Pinpoint the cell where the given text exists, returning its (x, y) midpoint coordinate. 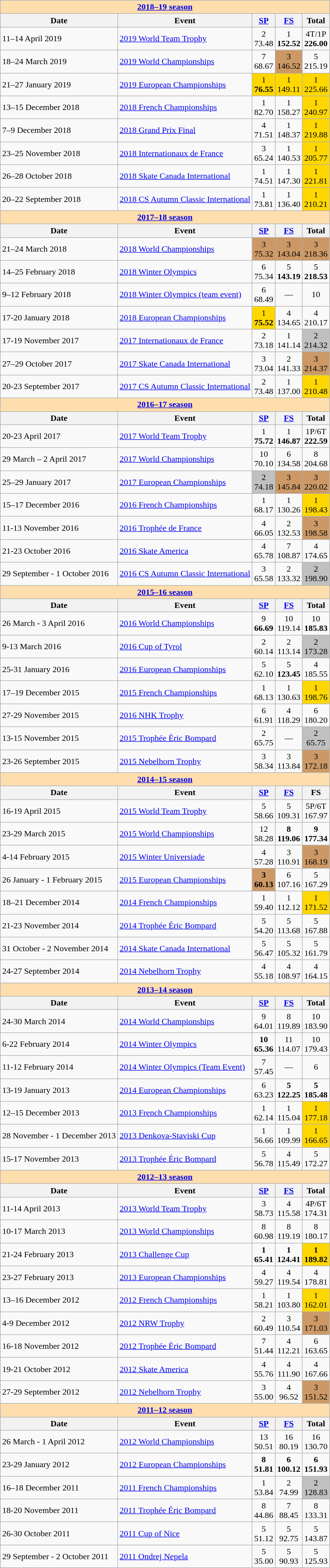
18-20 November 2011 (59, 1511)
5 123.45 (288, 670)
1189.82 (316, 1254)
3168.19 (316, 856)
2016 CS Autumn Classic International (185, 574)
13–16 December 2012 (59, 1300)
2013 Denkova-Staviski Cup (185, 1136)
9–12 February 2018 (59, 295)
4 71.51 (264, 130)
8180.17 (316, 1231)
2016 European Championships (185, 670)
1 68.13 (264, 692)
3 218.36 (316, 249)
4164.15 (316, 971)
2015 World Championships (185, 834)
2015 World Team Trophy (185, 811)
2018 Winter Olympics (team event) (185, 295)
1 147.30 (288, 176)
1 205.77 (316, 153)
2011 Ondrej Nepela (185, 1556)
4112.21 (288, 1346)
1 137.00 (288, 386)
7–9 December 2018 (59, 130)
16130.70 (316, 1441)
6-22 February 2014 (59, 1044)
23-26 September 2015 (59, 761)
1124.41 (288, 1254)
14–25 February 2018 (59, 272)
6 (316, 1067)
1 62.14 (264, 1113)
10 185.83 (316, 624)
2013–14 season (165, 990)
17-19 November 2017 (59, 340)
2013 European Championships (185, 1277)
23-29 March 2015 (59, 834)
10179.43 (316, 1044)
26 March - 3 April 2016 (59, 624)
2017 Skate Canada International (185, 364)
1 75.52 (264, 318)
2 74.99 (288, 1487)
1 225.66 (316, 85)
2018–19 season (165, 7)
1 74.51 (264, 176)
556.47 (264, 949)
554.20 (264, 926)
1 148.37 (288, 130)
3 143.04 (288, 249)
2014–15 season (165, 779)
5125.93 (316, 1556)
25–29 January 2017 (59, 482)
6163.65 (316, 1346)
25-31 January 2016 (59, 670)
1 136.40 (288, 199)
2 128.83 (316, 1487)
16-18 November 2012 (59, 1346)
3 214.37 (316, 364)
11-14 April 2013 (59, 1208)
2017–18 season (165, 217)
4 118.29 (288, 715)
1 82.70 (264, 107)
1 115.04 (288, 1113)
2014 Winter Olympics (Team Event) (185, 1067)
4-14 February 2015 (59, 856)
5167.29 (316, 880)
1 198.43 (316, 505)
2 198.90 (316, 574)
11-13 November 2016 (59, 528)
20–22 September 2018 (59, 199)
5P/6T167.97 (316, 811)
2014 French Championships (185, 902)
1 240.97 (316, 107)
4 66.05 (264, 528)
12–15 December 2013 (59, 1113)
3 65.58 (264, 574)
551.12 (264, 1533)
2015–16 season (165, 592)
23-27 February 2013 (59, 1277)
2013 World Championships (185, 1231)
11–14 April 2019 (59, 39)
5 62.10 (264, 670)
1 130.26 (288, 505)
2018 Internationaux de France (185, 153)
11-12 February 2014 (59, 1067)
2 74.18 (264, 482)
4167.66 (316, 1369)
9177.34 (316, 834)
3 220.02 (316, 482)
21-23 October 2016 (59, 551)
1166.65 (316, 1136)
2012–13 season (165, 1177)
496.52 (288, 1392)
1 53.84 (264, 1487)
3110.91 (288, 856)
1 210.21 (316, 199)
2015 European Championships (185, 880)
2 132.53 (288, 528)
1065.36 (264, 1044)
1P/6T 222.59 (316, 436)
2019 World Team Trophy (185, 39)
4 210.17 (316, 318)
6 134.58 (288, 459)
4108.97 (288, 971)
2018 Grand Prix Final (185, 130)
165.41 (264, 1254)
1680.19 (288, 1441)
2 141.33 (288, 364)
2019 European Championships (185, 85)
2012 Trophée Éric Bompard (185, 1346)
29 September - 1 October 2016 (59, 574)
2 73.18 (264, 340)
844.86 (264, 1511)
1 152.52 (288, 39)
2013 Trophée Éric Bompard (185, 1159)
2017 CS Autumn Classic International (185, 386)
7 68.67 (264, 61)
24-27 September 2014 (59, 971)
1 158.27 (288, 107)
16-19 April 2015 (59, 811)
4111.90 (288, 1369)
2016 Skate America (185, 551)
2012 NRW Trophy (185, 1323)
10 119.14 (288, 624)
19-21 October 2012 (59, 1369)
6 180.20 (316, 715)
860.98 (264, 1231)
29 September - 2 October 2011 (59, 1556)
2012 Nebelhorn Trophy (185, 1392)
2014 Winter Olympics (185, 1044)
1 149.11 (288, 85)
21–24 March 2018 (59, 249)
5143.87 (316, 1533)
156.66 (264, 1136)
18–21 December 2014 (59, 902)
10183.90 (316, 1021)
1 146.87 (288, 436)
2013 World Team Trophy (185, 1208)
2012 Skate America (185, 1369)
23–25 November 2018 (59, 153)
1 198.76 (316, 692)
20-23 April 2017 (59, 436)
18–24 March 2019 (59, 61)
1 103.80 (288, 1300)
590.93 (288, 1556)
27-29 September 2012 (59, 1392)
13-15 November 2015 (59, 738)
2011 French Championships (185, 1487)
2019 World Championships (185, 61)
13–15 December 2018 (59, 107)
26 January - 1 February 2015 (59, 880)
2016 Trophée de France (185, 528)
2014 Skate Canada International (185, 949)
6100.12 (288, 1465)
5 143.19 (288, 272)
1 112.12 (288, 902)
26-30 October 2011 (59, 1533)
2017 Internationaux de France (185, 340)
5113.68 (288, 926)
2016 French Championships (185, 505)
2018 World Championships (185, 249)
2018 French Championships (185, 107)
2013 French Championships (185, 1113)
16–18 December 2011 (59, 1487)
2011 Trophée Éric Bompard (185, 1511)
3110.54 (288, 1323)
455.18 (264, 971)
2016 World Championships (185, 624)
2014 Nebelhorn Trophy (185, 971)
2 133.32 (288, 574)
2015 Nebelhorn Trophy (185, 761)
663.23 (264, 1090)
4 65.78 (264, 551)
15–17 December 2016 (59, 505)
3 75.32 (264, 249)
5 215.19 (316, 61)
2015 Trophée Éric Bompard (185, 738)
2018 European Championships (185, 318)
788.45 (288, 1511)
1 171.52 (316, 902)
1 73.81 (264, 199)
2011 Cup of Nice (185, 1533)
13-19 January 2013 (59, 1090)
455.76 (264, 1369)
1350.51 (264, 1441)
592.75 (288, 1533)
10 (316, 295)
8133.31 (316, 1511)
2012 French Championships (185, 1300)
4 134.65 (288, 318)
20-23 September 2017 (59, 386)
1 221.81 (316, 176)
3 172.18 (316, 761)
11114.07 (288, 1044)
17-20 January 2018 (59, 318)
4 174.65 (316, 551)
2018 Winter Olympics (185, 272)
2018 CS Autumn Classic International (185, 199)
260.49 (264, 1323)
3 145.84 (288, 482)
355.00 (264, 1392)
21–27 January 2019 (59, 85)
2012 European Championships (185, 1465)
5122.25 (288, 1090)
1 76.55 (264, 85)
1109.99 (288, 1136)
3 58.34 (264, 761)
558.66 (264, 811)
964.01 (264, 1021)
10 70.10 (264, 459)
28 November - 1 December 2013 (59, 1136)
8 204.68 (316, 459)
535.00 (264, 1556)
6107.16 (288, 880)
3171.03 (316, 1323)
2012 World Championships (185, 1441)
5172.27 (316, 1159)
2014 Trophée Éric Bompard (185, 926)
4115.49 (288, 1159)
5109.31 (288, 811)
4119.54 (288, 1277)
2017 World Team Trophy (185, 436)
1 219.88 (316, 130)
1 130.63 (288, 692)
1 141.14 (288, 340)
2 60.14 (264, 646)
2 214.32 (316, 340)
1 177.18 (316, 1113)
1 75.72 (264, 436)
3 146.52 (288, 61)
2016 NHK Trophy (185, 715)
23-29 January 2012 (59, 1465)
6 61.91 (264, 715)
751.44 (264, 1346)
556.78 (264, 1159)
9 66.69 (264, 624)
360.13 (264, 880)
6151.93 (316, 1465)
5185.48 (316, 1090)
5167.88 (316, 926)
15-17 November 2013 (59, 1159)
2013 Challenge Cup (185, 1254)
3 65.24 (264, 153)
1 58.21 (264, 1300)
31 October - 2 November 2014 (59, 949)
8119.06 (288, 834)
2014 European Championships (185, 1090)
1258.28 (264, 834)
21-24 February 2013 (59, 1254)
2 173.28 (316, 646)
4-9 December 2012 (59, 1323)
4115.58 (288, 1208)
2014 World Championships (185, 1021)
1 140.53 (288, 153)
3151.52 (316, 1392)
358.73 (264, 1208)
3 113.84 (288, 761)
5 218.53 (316, 272)
4T/1P 226.00 (316, 39)
26 March - 1 April 2012 (59, 1441)
10-17 March 2013 (59, 1231)
5105.32 (288, 949)
29 March – 2 April 2017 (59, 459)
4178.81 (316, 1277)
1 162.01 (316, 1300)
2017 European Championships (185, 482)
2017 World Championships (185, 459)
24-30 March 2014 (59, 1021)
2015 French Championships (185, 692)
17–19 December 2015 (59, 692)
4P/6T174.31 (316, 1208)
3 73.04 (264, 364)
1 59.40 (264, 902)
2 113.14 (288, 646)
7 108.87 (288, 551)
2016–17 season (165, 405)
6 75.34 (264, 272)
8119.19 (288, 1231)
27-29 November 2015 (59, 715)
457.28 (264, 856)
757.45 (264, 1067)
2018 Skate Canada International (185, 176)
851.81 (264, 1465)
6 68.49 (264, 295)
5161.79 (316, 949)
26–28 October 2018 (59, 176)
27–29 October 2017 (59, 364)
2016 Cup of Tyrol (185, 646)
9-13 March 2016 (59, 646)
2015 Winter Universiade (185, 856)
459.27 (264, 1277)
1 68.17 (264, 505)
8119.89 (288, 1021)
4 185.55 (316, 670)
1 210.48 (316, 386)
21-23 November 2014 (59, 926)
3 198.58 (316, 528)
2011–12 season (165, 1410)
